For the text-containing cell, return its midpoint in (X, Y) coordinate format. 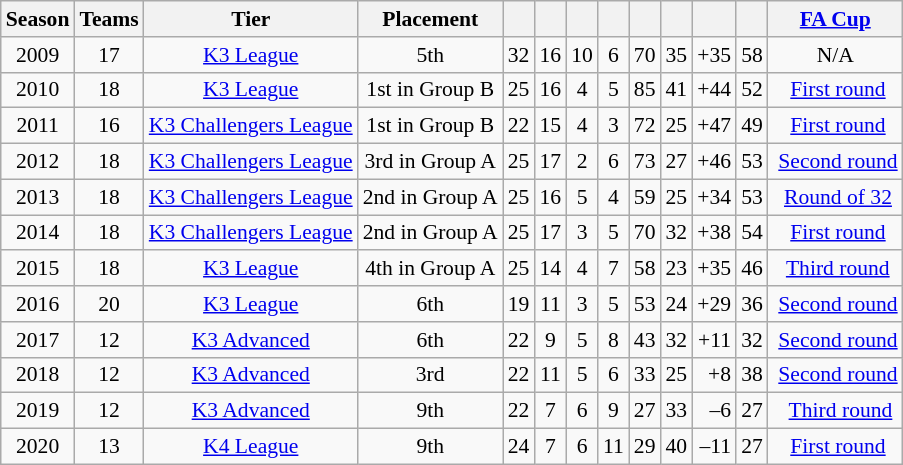
59 (645, 197)
10 (582, 55)
36 (752, 304)
29 (645, 447)
54 (752, 233)
41 (677, 90)
2010 (38, 90)
73 (645, 162)
85 (645, 90)
+44 (714, 90)
2018 (38, 375)
43 (645, 340)
3rd (430, 375)
8 (614, 340)
2019 (38, 411)
23 (677, 269)
38 (752, 375)
+11 (714, 340)
–11 (714, 447)
2013 (38, 197)
20 (108, 304)
49 (752, 126)
Round of 32 (836, 197)
40 (677, 447)
Teams (108, 19)
2009 (38, 55)
2015 (38, 269)
FA Cup (836, 19)
2014 (38, 233)
+46 (714, 162)
35 (677, 55)
Placement (430, 19)
+47 (714, 126)
5th (430, 55)
2017 (38, 340)
+29 (714, 304)
Tier (251, 19)
+38 (714, 233)
52 (752, 90)
13 (108, 447)
–6 (714, 411)
2011 (38, 126)
K4 League (251, 447)
4th in Group A (430, 269)
3rd in Group A (430, 162)
2016 (38, 304)
46 (752, 269)
19 (519, 304)
2012 (38, 162)
+8 (714, 375)
14 (550, 269)
2 (582, 162)
15 (550, 126)
2020 (38, 447)
N/A (836, 55)
72 (645, 126)
+34 (714, 197)
Season (38, 19)
